Return the (X, Y) coordinate for the center point of the cell that contains the specified text.  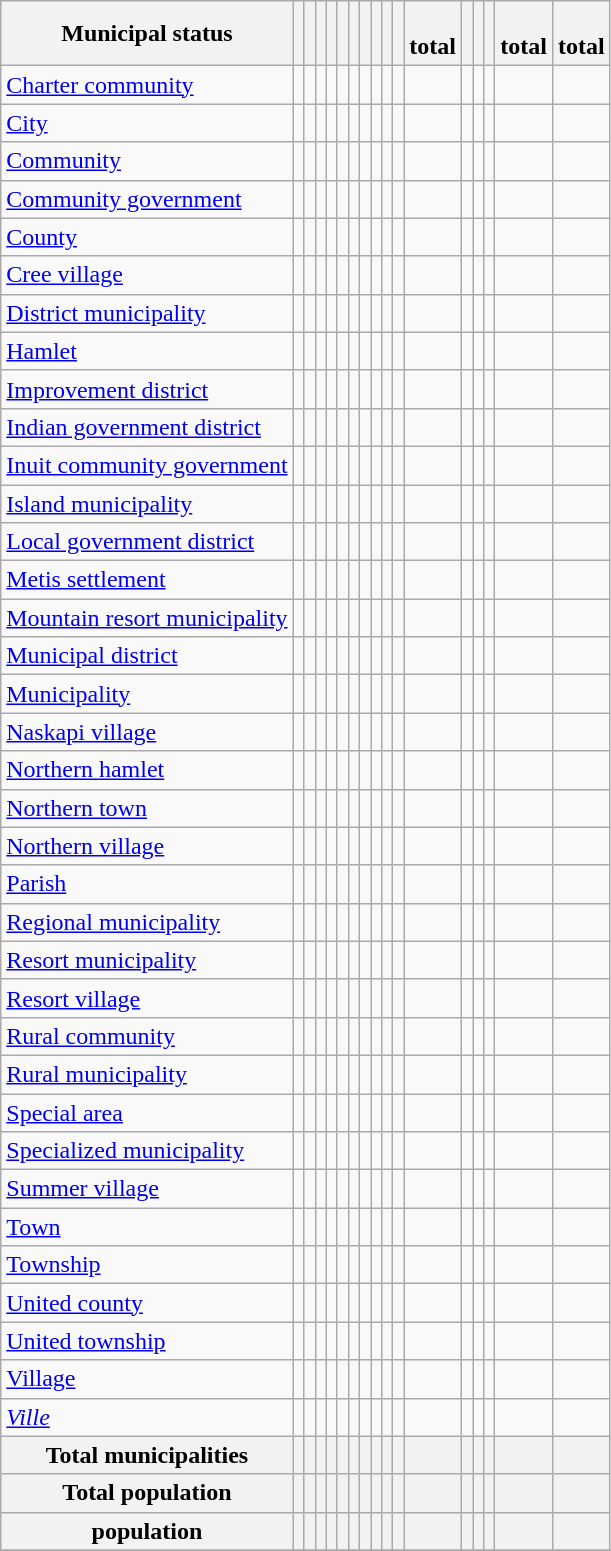
Island municipality (147, 503)
Parish (147, 884)
Local government district (147, 542)
Northern hamlet (147, 770)
Town (147, 1227)
Hamlet (147, 351)
Northern town (147, 808)
City (147, 123)
Rural community (147, 1036)
Specialized municipality (147, 1151)
District municipality (147, 313)
population (147, 1531)
Naskapi village (147, 732)
Total municipalities (147, 1455)
United county (147, 1303)
Community government (147, 199)
Summer village (147, 1189)
Improvement district (147, 389)
Municipality (147, 694)
Rural municipality (147, 1074)
Charter community (147, 85)
Village (147, 1379)
Cree village (147, 275)
Township (147, 1265)
Total population (147, 1493)
Mountain resort municipality (147, 618)
Resort municipality (147, 960)
Special area (147, 1113)
Municipal status (147, 34)
Municipal district (147, 656)
Inuit community government (147, 465)
Northern village (147, 846)
Regional municipality (147, 922)
Community (147, 161)
United township (147, 1341)
Resort village (147, 998)
Indian government district (147, 427)
Metis settlement (147, 580)
Ville (147, 1417)
County (147, 237)
